Identify which cell holds the provided text, then report its [x, y] central coordinate. 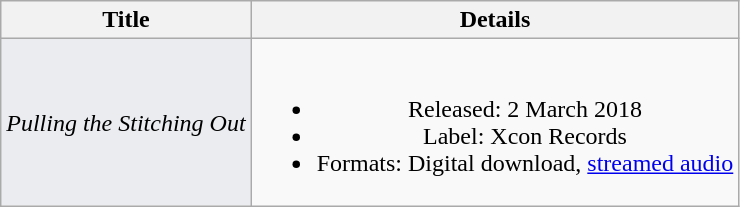
Title [126, 20]
Released: 2 March 2018Label: Xcon RecordsFormats: Digital download, streamed audio [495, 122]
Pulling the Stitching Out [126, 122]
Details [495, 20]
